Detect which cell encompasses the target text, then output its [X, Y] center coordinate. 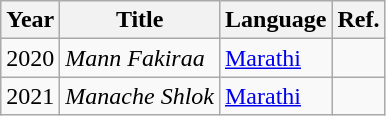
Language [275, 20]
Title [140, 20]
Year [30, 20]
2021 [30, 96]
Mann Fakiraa [140, 58]
Manache Shlok [140, 96]
2020 [30, 58]
Ref. [358, 20]
